Pinpoint the cell where the given text exists, returning its (X, Y) midpoint coordinate. 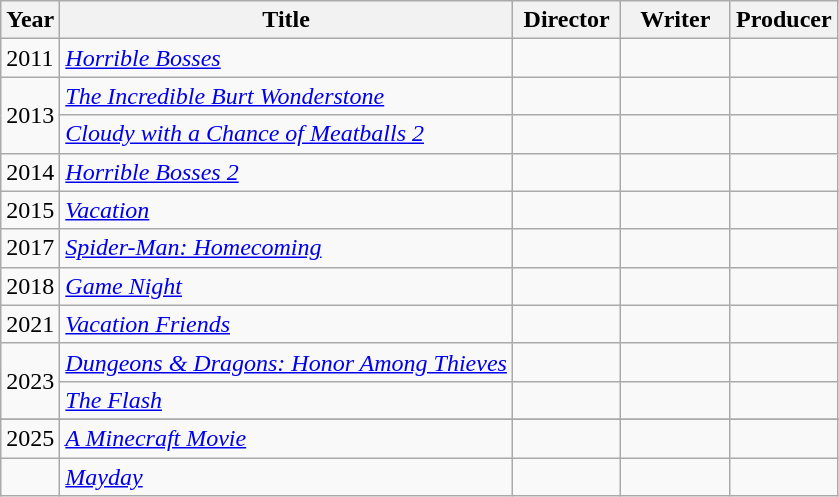
Game Night (286, 286)
2017 (30, 248)
Horrible Bosses (286, 58)
2018 (30, 286)
The Incredible Burt Wonderstone (286, 96)
2014 (30, 172)
A Minecraft Movie (286, 438)
2011 (30, 58)
2025 (30, 438)
2013 (30, 115)
Spider-Man: Homecoming (286, 248)
Cloudy with a Chance of Meatballs 2 (286, 134)
2021 (30, 324)
2023 (30, 381)
Title (286, 20)
Horrible Bosses 2 (286, 172)
Vacation Friends (286, 324)
Year (30, 20)
Director (566, 20)
Dungeons & Dragons: Honor Among Thieves (286, 362)
Vacation (286, 210)
The Flash (286, 400)
Producer (784, 20)
Mayday (286, 477)
Writer (676, 20)
2015 (30, 210)
